For the text-containing cell, return its midpoint in (x, y) coordinate format. 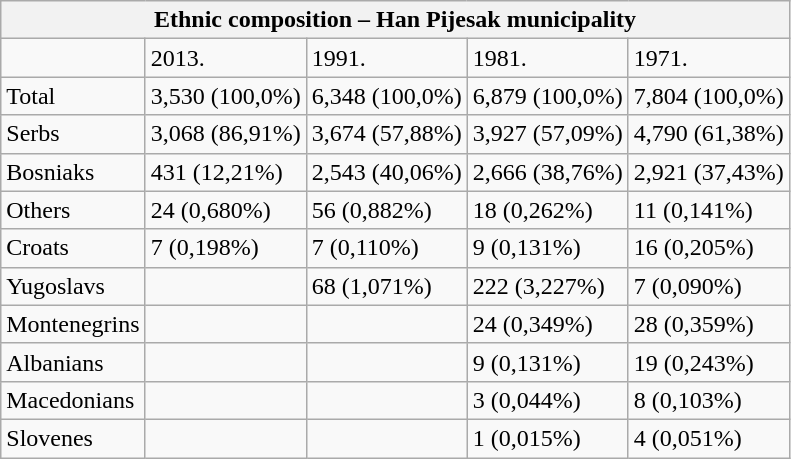
Slovenes (73, 438)
7,804 (100,0%) (708, 96)
56 (0,882%) (386, 210)
Albanians (73, 362)
7 (0,090%) (708, 286)
2,543 (40,06%) (386, 172)
28 (0,359%) (708, 324)
3,674 (57,88%) (386, 134)
8 (0,103%) (708, 400)
2,921 (37,43%) (708, 172)
Bosniaks (73, 172)
19 (0,243%) (708, 362)
3,530 (100,0%) (226, 96)
222 (3,227%) (548, 286)
6,348 (100,0%) (386, 96)
Montenegrins (73, 324)
3 (0,044%) (548, 400)
3,927 (57,09%) (548, 134)
4 (0,051%) (708, 438)
7 (0,110%) (386, 248)
Yugoslavs (73, 286)
68 (1,071%) (386, 286)
Others (73, 210)
431 (12,21%) (226, 172)
4,790 (61,38%) (708, 134)
7 (0,198%) (226, 248)
24 (0,680%) (226, 210)
18 (0,262%) (548, 210)
2,666 (38,76%) (548, 172)
24 (0,349%) (548, 324)
16 (0,205%) (708, 248)
Croats (73, 248)
3,068 (86,91%) (226, 134)
1 (0,015%) (548, 438)
2013. (226, 58)
Total (73, 96)
11 (0,141%) (708, 210)
1991. (386, 58)
1981. (548, 58)
Ethnic composition – Han Pijesak municipality (396, 20)
Macedonians (73, 400)
Serbs (73, 134)
1971. (708, 58)
6,879 (100,0%) (548, 96)
